Determine the [x, y] coordinate at the center of the cell enclosing the given text.  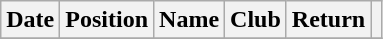
Position [107, 20]
Club [256, 20]
Return [328, 20]
Date [30, 20]
Name [190, 20]
